Provide the [x, y] coordinate of the cell's center where the given text is located.  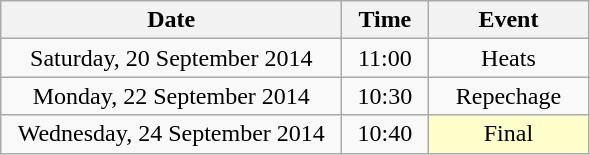
Saturday, 20 September 2014 [172, 58]
Heats [508, 58]
Monday, 22 September 2014 [172, 96]
Event [508, 20]
Date [172, 20]
Final [508, 134]
Repechage [508, 96]
Time [385, 20]
10:30 [385, 96]
11:00 [385, 58]
10:40 [385, 134]
Wednesday, 24 September 2014 [172, 134]
